Find where the given text appears and provide that cell's center as (x, y) coordinate. 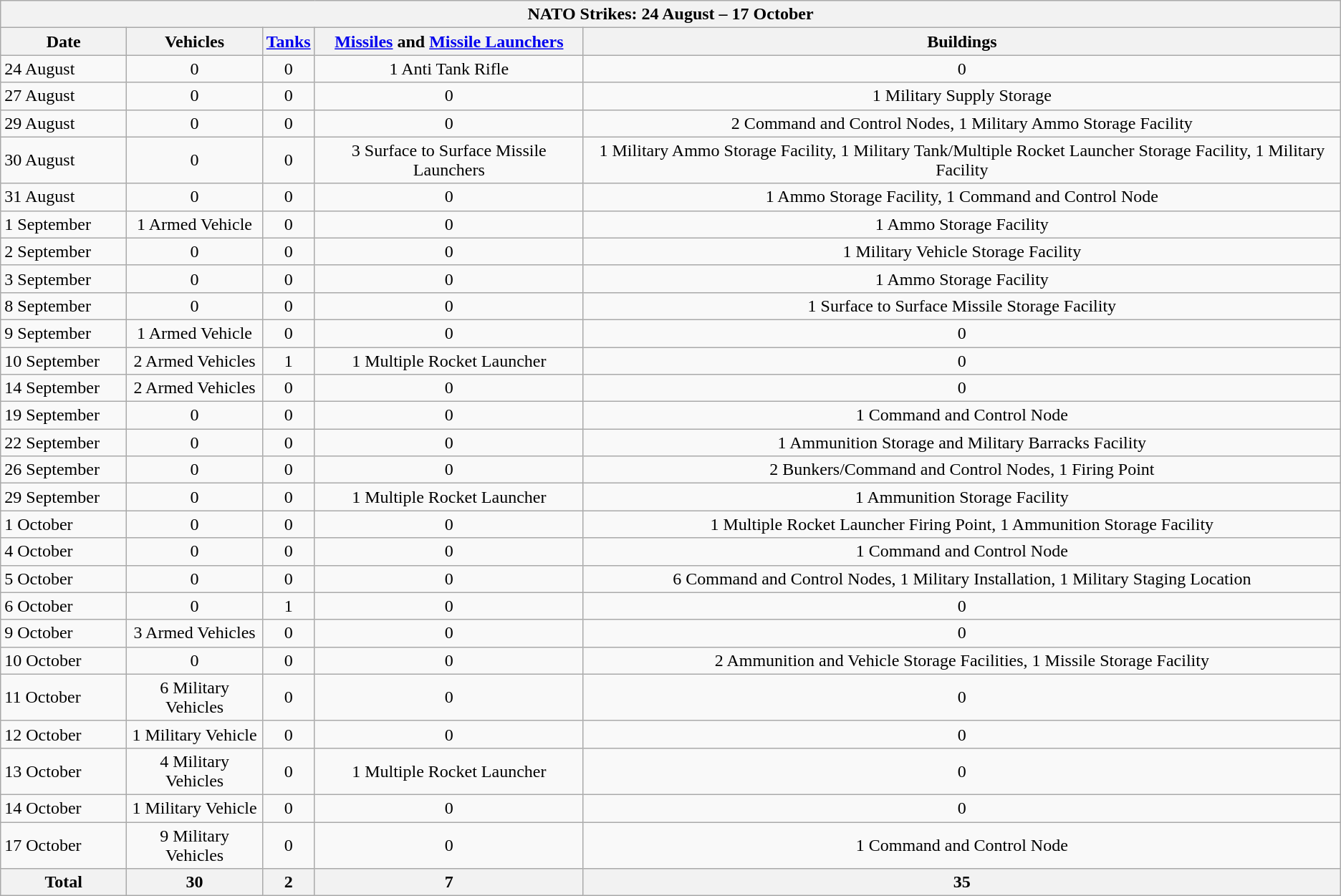
1 Ammo Storage Facility, 1 Command and Control Node (961, 197)
3 Armed Vehicles (195, 633)
NATO Strikes: 24 August – 17 October (670, 14)
3 September (64, 279)
1 Military Vehicle Storage Facility (961, 251)
31 August (64, 197)
Vehicles (195, 42)
8 September (64, 306)
30 August (64, 160)
6 October (64, 606)
1 Ammunition Storage and Military Barracks Facility (961, 443)
1 September (64, 224)
1 Ammunition Storage Facility (961, 497)
6 Command and Control Nodes, 1 Military Installation, 1 Military Staging Location (961, 579)
29 August (64, 123)
22 September (64, 443)
30 (195, 882)
2 September (64, 251)
6 Military Vehicles (195, 698)
10 October (64, 660)
1 October (64, 524)
1 Anti Tank Rifle (448, 69)
4 Military Vehicles (195, 771)
5 October (64, 579)
Buildings (961, 42)
1 Multiple Rocket Launcher Firing Point, 1 Ammunition Storage Facility (961, 524)
2 (288, 882)
35 (961, 882)
Date (64, 42)
1 Surface to Surface Missile Storage Facility (961, 306)
7 (448, 882)
29 September (64, 497)
Missiles and Missile Launchers (448, 42)
Total (64, 882)
12 October (64, 734)
2 Bunkers/Command and Control Nodes, 1 Firing Point (961, 470)
1 Military Ammo Storage Facility, 1 Military Tank/Multiple Rocket Launcher Storage Facility, 1 Military Facility (961, 160)
2 Command and Control Nodes, 1 Military Ammo Storage Facility (961, 123)
9 Military Vehicles (195, 845)
1 Military Supply Storage (961, 96)
19 September (64, 415)
9 September (64, 333)
27 August (64, 96)
14 September (64, 388)
14 October (64, 808)
10 September (64, 360)
17 October (64, 845)
3 Surface to Surface Missile Launchers (448, 160)
2 Ammunition and Vehicle Storage Facilities, 1 Missile Storage Facility (961, 660)
24 August (64, 69)
13 October (64, 771)
4 October (64, 551)
Tanks (288, 42)
9 October (64, 633)
26 September (64, 470)
11 October (64, 698)
